Locate the cell with the specified text and output its [X, Y] center coordinate. 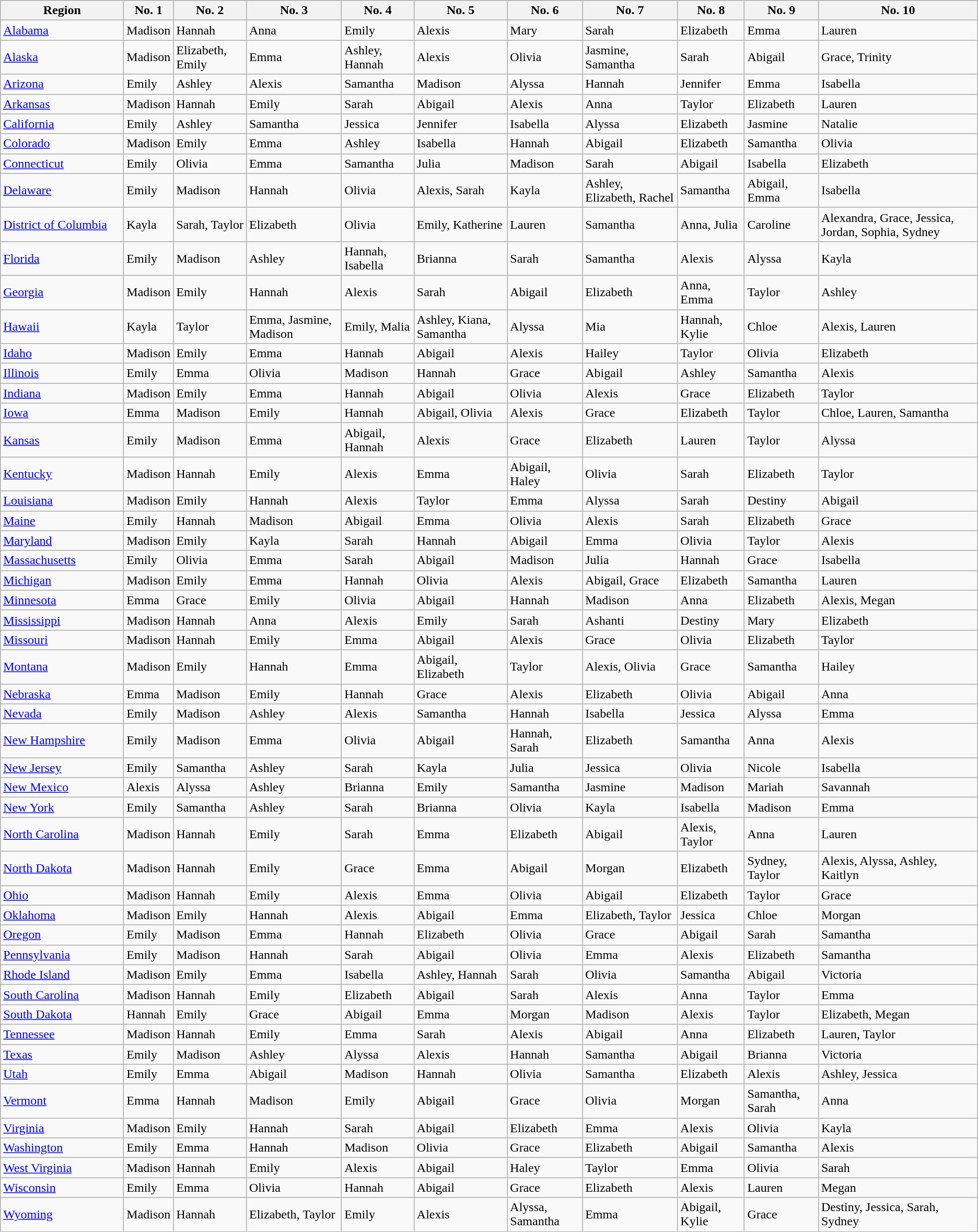
Virginia [62, 1128]
No. 7 [630, 10]
New Jersey [62, 768]
Abigail, Grace [630, 580]
No. 6 [545, 10]
Nebraska [62, 694]
Alaska [62, 57]
Indiana [62, 393]
No. 10 [898, 10]
Grace, Trinity [898, 57]
No. 9 [782, 10]
Oregon [62, 935]
Mississippi [62, 620]
Lauren, Taylor [898, 1034]
Hannah, Kylie [711, 326]
Arizona [62, 84]
North Dakota [62, 868]
Maine [62, 521]
Minnesota [62, 600]
Montana [62, 666]
Hannah, Sarah [545, 741]
Caroline [782, 225]
No. 4 [378, 10]
Oklahoma [62, 915]
Emily, Katherine [461, 225]
Nevada [62, 714]
Vermont [62, 1101]
Chloe, Lauren, Samantha [898, 413]
Abigail, Hannah [378, 440]
Sydney, Taylor [782, 868]
New Hampshire [62, 741]
Alexis, Lauren [898, 326]
Ohio [62, 895]
Mariah [782, 788]
Arkansas [62, 104]
Missouri [62, 640]
District of Columbia [62, 225]
Hannah, Isabella [378, 258]
Abigail, Elizabeth [461, 666]
Abigail, Emma [782, 190]
South Carolina [62, 994]
Wisconsin [62, 1188]
Rhode Island [62, 975]
Ashley, Elizabeth, Rachel [630, 190]
Illinois [62, 373]
Abigail, Olivia [461, 413]
California [62, 124]
Megan [898, 1188]
South Dakota [62, 1014]
Alabama [62, 30]
Utah [62, 1074]
Natalie [898, 124]
Haley [545, 1168]
Emily, Malia [378, 326]
No. 8 [711, 10]
Ashley, Kiana, Samantha [461, 326]
Maryland [62, 541]
Destiny, Jessica, Sarah, Sydney [898, 1215]
Alyssa, Samantha [545, 1215]
Alexandra, Grace, Jessica, Jordan, Sophia, Sydney [898, 225]
Elizabeth, Megan [898, 1014]
Anna, Emma [711, 292]
Abigail, Kylie [711, 1215]
Ashanti [630, 620]
Alexis, Megan [898, 600]
Samantha, Sarah [782, 1101]
Abigail, Haley [545, 474]
West Virginia [62, 1168]
Georgia [62, 292]
Alexis, Sarah [461, 190]
Louisiana [62, 501]
Tennessee [62, 1034]
No. 2 [210, 10]
New Mexico [62, 788]
Anna, Julia [711, 225]
Elizabeth, Emily [210, 57]
Kentucky [62, 474]
Alexis, Taylor [711, 835]
Delaware [62, 190]
Connecticut [62, 163]
No. 3 [294, 10]
Kansas [62, 440]
Massachusetts [62, 560]
Region [62, 10]
Alexis, Olivia [630, 666]
Nicole [782, 768]
Iowa [62, 413]
Mia [630, 326]
Pennsylvania [62, 955]
Michigan [62, 580]
North Carolina [62, 835]
Washington [62, 1148]
Florida [62, 258]
Idaho [62, 354]
Sarah, Taylor [210, 225]
No. 1 [148, 10]
Alexis, Alyssa, Ashley, Kaitlyn [898, 868]
Savannah [898, 788]
Ashley, Jessica [898, 1074]
Texas [62, 1054]
Wyoming [62, 1215]
Emma, Jasmine, Madison [294, 326]
New York [62, 807]
Hawaii [62, 326]
Colorado [62, 144]
Jasmine, Samantha [630, 57]
No. 5 [461, 10]
